Provide the (X, Y) coordinate of the cell's center where the given text is located.  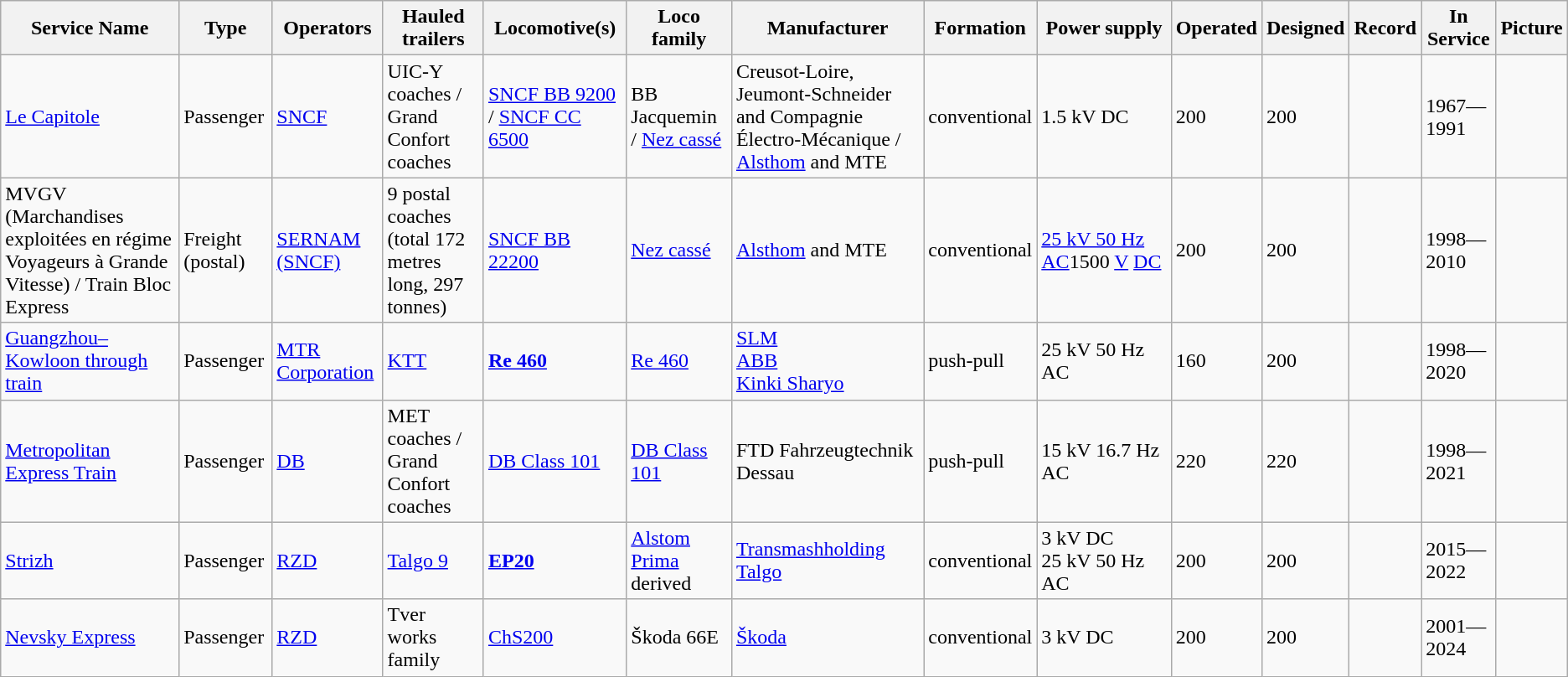
DB (328, 461)
Škoda 66E (679, 638)
BB Jacquemin / Nez cassé (679, 116)
9 postal coaches (total 172 metres long, 297 tonnes) (433, 250)
Škoda (828, 638)
Alsthom and MTE (828, 250)
Freight (postal) (226, 250)
1998—2020 (1459, 361)
1998—2021 (1459, 461)
160 (1216, 361)
3 kV DC (1104, 638)
3 kV DC25 kV 50 Hz AC (1104, 561)
Power supply (1104, 28)
Talgo 9 (433, 561)
SLMABBKinki Sharyo (828, 361)
EP20 (554, 561)
Record (1385, 28)
Type (226, 28)
2001—2024 (1459, 638)
25 kV 50 Hz AC1500 V DC (1104, 250)
Loco family (679, 28)
Strizh (90, 561)
Guangzhou–Kowloon through train (90, 361)
KTT (433, 361)
1967—1991 (1459, 116)
Creusot-Loire, Jeumont-Schneider and Compagnie Électro-Mécanique /Alsthom and MTE (828, 116)
1998—2010 (1459, 250)
Hauled trailers (433, 28)
InService (1459, 28)
Transmashholding Talgo (828, 561)
Nevsky Express (90, 638)
FTD Fahrzeugtechnik Dessau (828, 461)
SNCF (328, 116)
UIC-Y coaches /Grand Confort coaches (433, 116)
Le Capitole (90, 116)
Locomotive(s) (554, 28)
15 kV 16.7 Hz AC (1104, 461)
MTR Corporation (328, 361)
Alstom Prima derived (679, 561)
SERNAM (SNCF) (328, 250)
MET coaches / Grand Confort coaches (433, 461)
SNCF BB 9200 / SNCF CC 6500 (554, 116)
MVGV (Marchandises exploitées en régime Voyageurs à Grande Vitesse) / Train Bloc Express (90, 250)
Service Name (90, 28)
Metropolitan Express Train (90, 461)
25 kV 50 Hz AC (1104, 361)
1.5 kV DC (1104, 116)
Tver works family (433, 638)
Operated (1216, 28)
Designed (1305, 28)
SNCF BB 22200 (554, 250)
ChS200 (554, 638)
Picture (1531, 28)
Nez cassé (679, 250)
Operators (328, 28)
Formation (980, 28)
2015—2022 (1459, 561)
Manufacturer (828, 28)
